Identify which cell holds the provided text, then report its [x, y] central coordinate. 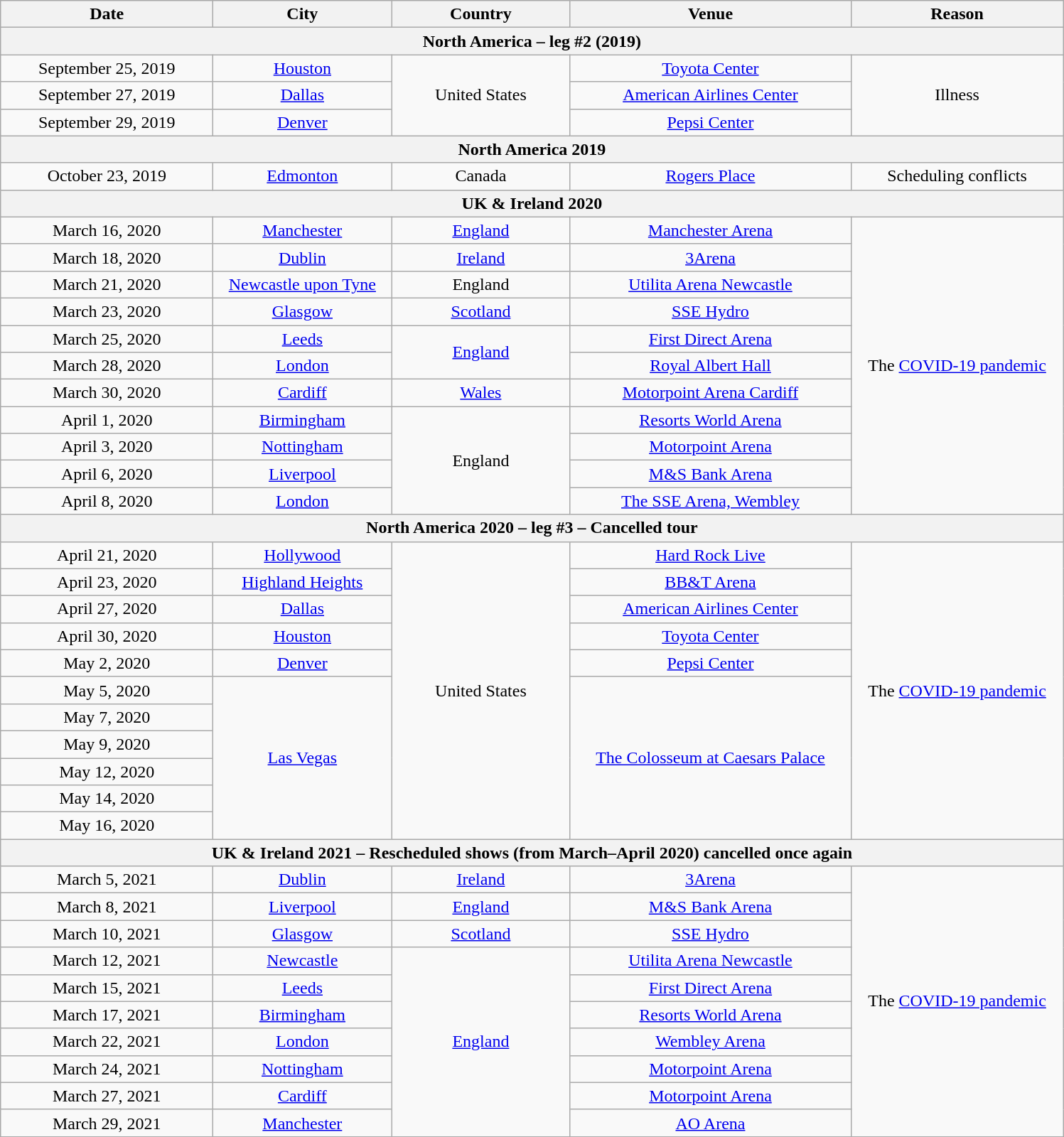
The Colosseum at Caesars Palace [711, 758]
March 30, 2020 [107, 393]
March 10, 2021 [107, 934]
March 8, 2021 [107, 907]
March 5, 2021 [107, 880]
March 24, 2021 [107, 1069]
Motorpoint Arena Cardiff [711, 393]
May 14, 2020 [107, 799]
Edmonton [303, 176]
May 9, 2020 [107, 744]
North America – leg #2 (2019) [532, 41]
BB&T Arena [711, 582]
March 16, 2020 [107, 230]
Highland Heights [303, 582]
September 29, 2019 [107, 122]
UK & Ireland 2020 [532, 203]
City [303, 14]
Scheduling conflicts [957, 176]
October 23, 2019 [107, 176]
North America 2020 – leg #3 – Cancelled tour [532, 528]
Illness [957, 95]
Date [107, 14]
Hollywood [303, 555]
North America 2019 [532, 149]
Wales [480, 393]
April 3, 2020 [107, 447]
UK & Ireland 2021 – Rescheduled shows (from March–April 2020) cancelled once again [532, 853]
Newcastle upon Tyne [303, 284]
The SSE Arena, Wembley [711, 501]
May 7, 2020 [107, 717]
Canada [480, 176]
Wembley Arena [711, 1042]
March 18, 2020 [107, 257]
Country [480, 14]
Rogers Place [711, 176]
April 27, 2020 [107, 609]
March 28, 2020 [107, 366]
Newcastle [303, 961]
Venue [711, 14]
Reason [957, 14]
September 25, 2019 [107, 68]
March 29, 2021 [107, 1123]
September 27, 2019 [107, 95]
May 12, 2020 [107, 771]
AO Arena [711, 1123]
April 23, 2020 [107, 582]
March 22, 2021 [107, 1042]
March 21, 2020 [107, 284]
Manchester Arena [711, 230]
May 16, 2020 [107, 826]
April 1, 2020 [107, 420]
March 27, 2021 [107, 1096]
Royal Albert Hall [711, 366]
May 5, 2020 [107, 690]
March 25, 2020 [107, 339]
April 8, 2020 [107, 501]
April 30, 2020 [107, 636]
April 6, 2020 [107, 474]
March 17, 2021 [107, 1015]
March 15, 2021 [107, 988]
Hard Rock Live [711, 555]
Las Vegas [303, 758]
March 12, 2021 [107, 961]
May 2, 2020 [107, 663]
March 23, 2020 [107, 311]
April 21, 2020 [107, 555]
